Search for the cell housing the specified text and yield its (x, y) center coordinate. 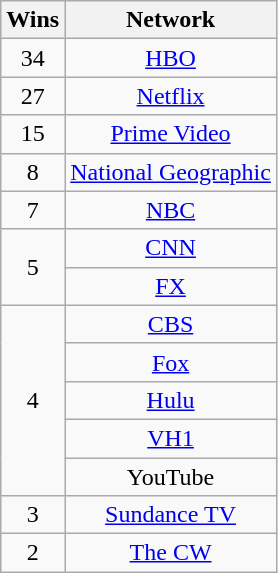
Netflix (171, 96)
FX (171, 286)
Prime Video (171, 134)
NBC (171, 210)
The CW (171, 553)
Network (171, 20)
27 (33, 96)
National Geographic (171, 172)
YouTube (171, 477)
8 (33, 172)
CNN (171, 248)
4 (33, 400)
Fox (171, 362)
34 (33, 58)
5 (33, 267)
7 (33, 210)
2 (33, 553)
HBO (171, 58)
VH1 (171, 438)
15 (33, 134)
Hulu (171, 400)
3 (33, 515)
Sundance TV (171, 515)
Wins (33, 20)
CBS (171, 324)
